Search for the cell housing the specified text and yield its [x, y] center coordinate. 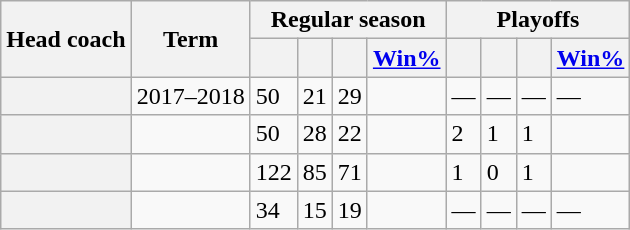
2 [464, 134]
Regular season [348, 20]
Head coach [66, 39]
122 [274, 172]
22 [350, 134]
Term [190, 39]
0 [498, 172]
21 [314, 96]
34 [274, 210]
29 [350, 96]
28 [314, 134]
71 [350, 172]
19 [350, 210]
Playoffs [538, 20]
85 [314, 172]
15 [314, 210]
2017–2018 [190, 96]
